Return the (X, Y) coordinate for the center point of the cell that contains the specified text.  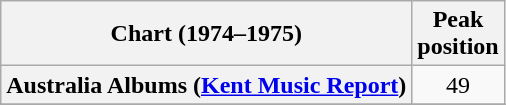
Peak position (458, 34)
Chart (1974–1975) (206, 34)
49 (458, 85)
Australia Albums (Kent Music Report) (206, 85)
